Search for the cell housing the specified text and yield its (x, y) center coordinate. 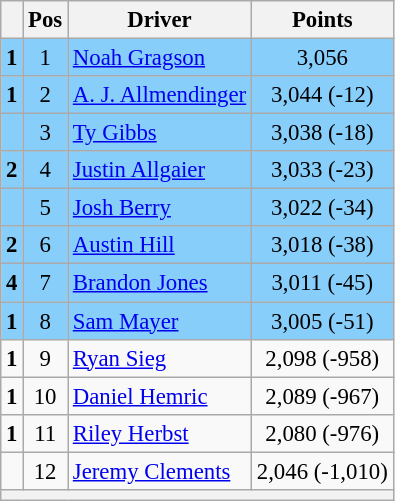
3,005 (-51) (322, 321)
Sam Mayer (160, 321)
12 (46, 471)
11 (46, 433)
Pos (46, 20)
Driver (160, 20)
Noah Gragson (160, 58)
7 (46, 283)
10 (46, 396)
A. J. Allmendinger (160, 95)
Riley Herbst (160, 433)
Ty Gibbs (160, 133)
6 (46, 245)
2,080 (-976) (322, 433)
Josh Berry (160, 208)
3,011 (-45) (322, 283)
2,046 (-1,010) (322, 471)
Ryan Sieg (160, 358)
3,056 (322, 58)
3,033 (-23) (322, 170)
Points (322, 20)
5 (46, 208)
2,089 (-967) (322, 396)
Justin Allgaier (160, 170)
8 (46, 321)
9 (46, 358)
Daniel Hemric (160, 396)
3,018 (-38) (322, 245)
2,098 (-958) (322, 358)
3,038 (-18) (322, 133)
3,022 (-34) (322, 208)
Jeremy Clements (160, 471)
3,044 (-12) (322, 95)
Brandon Jones (160, 283)
Austin Hill (160, 245)
3 (46, 133)
